Return the [x, y] coordinate for the center point of the cell that contains the specified text.  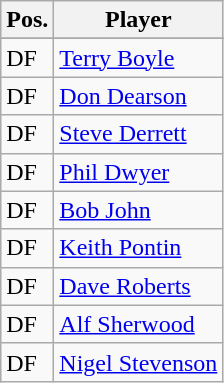
Keith Pontin [138, 248]
Phil Dwyer [138, 172]
Dave Roberts [138, 286]
Player [138, 20]
Pos. [28, 20]
Alf Sherwood [138, 324]
Don Dearson [138, 96]
Bob John [138, 210]
Terry Boyle [138, 58]
Steve Derrett [138, 134]
Nigel Stevenson [138, 362]
